Detect which cell encompasses the target text, then output its (x, y) center coordinate. 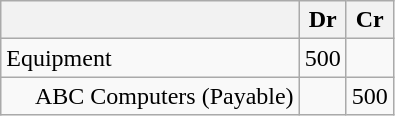
Equipment (150, 58)
Dr (322, 20)
Cr (370, 20)
ABC Computers (Payable) (150, 96)
